From the cell containing the given text, extract its center point as [x, y] coordinate. 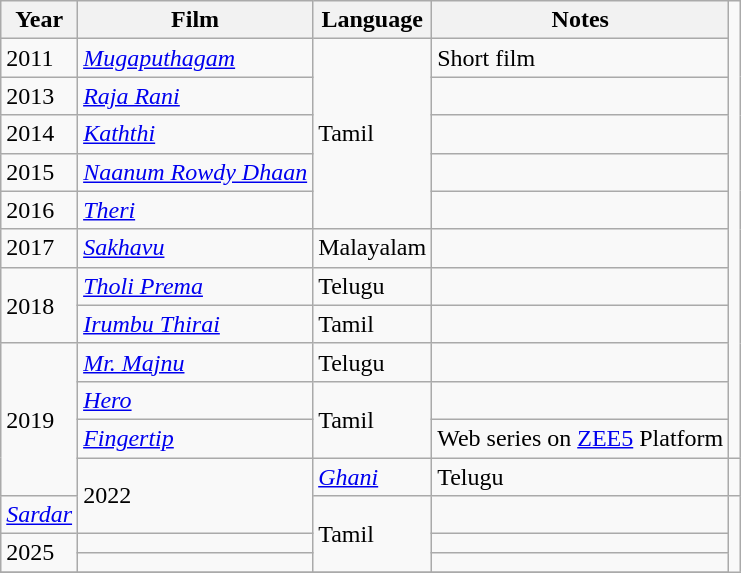
Year [40, 20]
Web series on ZEE5 Platform [580, 438]
Tholi Prema [196, 286]
2015 [40, 172]
Fingertip [196, 438]
Naanum Rowdy Dhaan [196, 172]
2019 [40, 419]
Film [196, 20]
2017 [40, 248]
Notes [580, 20]
Hero [196, 400]
2016 [40, 210]
Mugaputhagam [196, 58]
Mr. Majnu [196, 362]
Raja Rani [196, 96]
2018 [40, 305]
2013 [40, 96]
Theri [196, 210]
2014 [40, 134]
Irumbu Thirai [196, 324]
2022 [196, 496]
Kaththi [196, 134]
Short film [580, 58]
2025 [40, 553]
Sardar [40, 515]
Ghani [372, 477]
Malayalam [372, 248]
Language [372, 20]
2011 [40, 58]
Sakhavu [196, 248]
